Locate the cell with the specified text and output its [x, y] center coordinate. 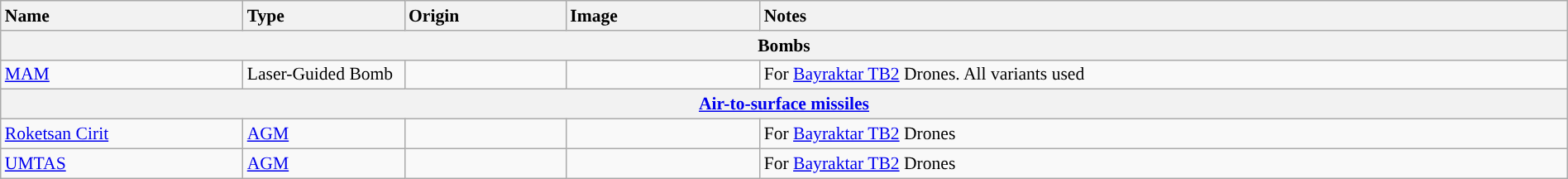
MAM [122, 75]
Name [122, 16]
Notes [1164, 16]
For Bayraktar TB2 Drones. All variants used [1164, 75]
Laser-Guided Bomb [324, 75]
Roketsan Cirit [122, 133]
Type [324, 16]
Air-to-surface missiles [784, 104]
Origin [485, 16]
UMTAS [122, 163]
Image [662, 16]
Bombs [784, 45]
